Provide the (x, y) coordinate of the cell's center where the given text is located.  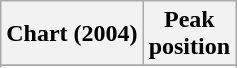
Peakposition (189, 34)
Chart (2004) (72, 34)
